Extract the (x, y) coordinate from the center of the cell holding the provided text.  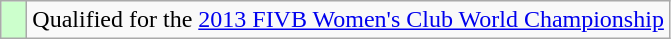
Qualified for the 2013 FIVB Women's Club World Championship (348, 20)
